Return [x, y] of the center of cell containing provided text 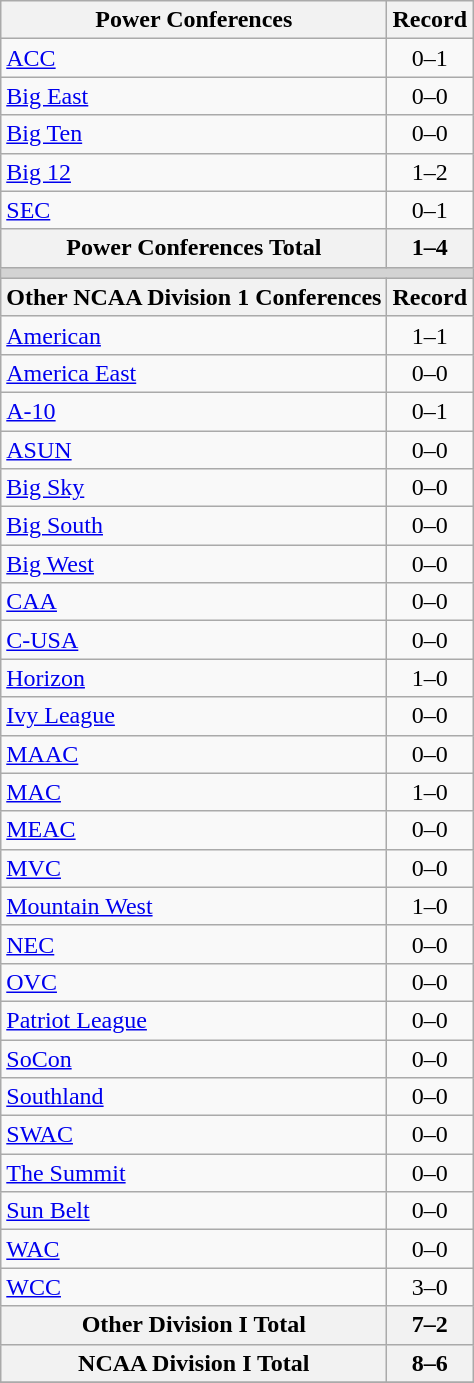
1–2 [430, 172]
Patriot League [194, 1020]
Big South [194, 526]
8–6 [430, 1363]
SEC [194, 210]
Big Sky [194, 488]
SoCon [194, 1059]
Power Conferences [194, 20]
Other NCAA Division 1 Conferences [194, 297]
The Summit [194, 1173]
Southland [194, 1097]
Sun Belt [194, 1211]
MVC [194, 868]
ACC [194, 58]
Big East [194, 96]
Other Division I Total [194, 1325]
Power Conferences Total [194, 248]
Horizon [194, 678]
WAC [194, 1249]
SWAC [194, 1135]
NEC [194, 944]
ASUN [194, 449]
1–1 [430, 335]
C-USA [194, 640]
MEAC [194, 830]
Ivy League [194, 716]
WCC [194, 1287]
American [194, 335]
Big 12 [194, 172]
Big West [194, 564]
1–4 [430, 248]
A-10 [194, 411]
OVC [194, 982]
Mountain West [194, 906]
7–2 [430, 1325]
Big Ten [194, 134]
America East [194, 373]
MAAC [194, 754]
NCAA Division I Total [194, 1363]
CAA [194, 602]
3–0 [430, 1287]
MAC [194, 792]
